Find where the given text appears and provide that cell's center as (x, y) coordinate. 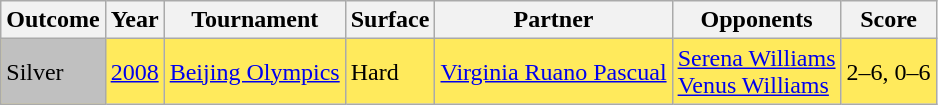
Partner (554, 20)
Surface (390, 20)
Tournament (254, 20)
2008 (134, 72)
Outcome (53, 20)
Hard (390, 72)
Score (888, 20)
2–6, 0–6 (888, 72)
Year (134, 20)
Beijing Olympics (254, 72)
Virginia Ruano Pascual (554, 72)
Serena Williams Venus Williams (756, 72)
Silver (53, 72)
Opponents (756, 20)
